Find where the given text appears and provide that cell's center as [x, y] coordinate. 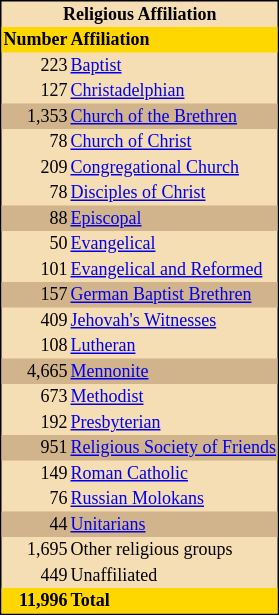
1,353 [36, 117]
Baptist [173, 65]
409 [36, 321]
673 [36, 397]
Religious Affiliation [140, 15]
223 [36, 65]
157 [36, 295]
Christadelphian [173, 91]
951 [36, 448]
Lutheran [173, 346]
Unaffiliated [173, 575]
127 [36, 91]
108 [36, 346]
Jehovah's Witnesses [173, 321]
Unitarians [173, 525]
149 [36, 473]
76 [36, 499]
50 [36, 244]
German Baptist Brethren [173, 295]
Affiliation [173, 40]
Disciples of Christ [173, 193]
4,665 [36, 371]
Other religious groups [173, 550]
Russian Molokans [173, 499]
Roman Catholic [173, 473]
88 [36, 219]
209 [36, 167]
44 [36, 525]
Mennonite [173, 371]
101 [36, 269]
Total [173, 601]
Religious Society of Friends [173, 448]
Church of the Brethren [173, 117]
Congregational Church [173, 167]
Evangelical and Reformed [173, 269]
449 [36, 575]
Evangelical [173, 244]
11,996 [36, 601]
Episcopal [173, 219]
Church of Christ [173, 142]
Methodist [173, 397]
1,695 [36, 550]
Number [36, 40]
192 [36, 423]
Presbyterian [173, 423]
